Pinpoint the cell where the given text exists, returning its (x, y) midpoint coordinate. 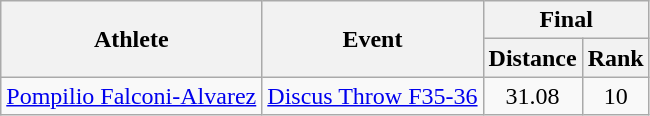
Final (566, 20)
31.08 (532, 96)
Discus Throw F35-36 (372, 96)
Athlete (132, 39)
Rank (616, 58)
10 (616, 96)
Distance (532, 58)
Pompilio Falconi-Alvarez (132, 96)
Event (372, 39)
